Output the [X, Y] coordinate of the center of the cell containing the given text.  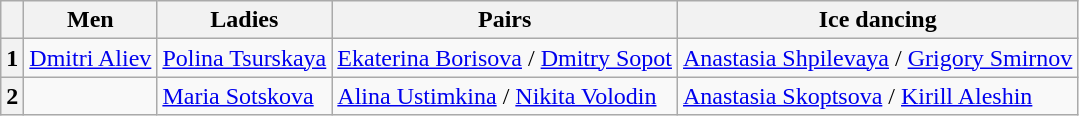
Ladies [244, 20]
Ekaterina Borisova / Dmitry Sopot [505, 58]
Alina Ustimkina / Nikita Volodin [505, 96]
Dmitri Aliev [90, 58]
Polina Tsurskaya [244, 58]
2 [12, 96]
Maria Sotskova [244, 96]
Ice dancing [878, 20]
Anastasia Skoptsova / Kirill Aleshin [878, 96]
Men [90, 20]
Anastasia Shpilevaya / Grigory Smirnov [878, 58]
1 [12, 58]
Pairs [505, 20]
